Return the (X, Y) coordinate for the center point of the cell that contains the specified text.  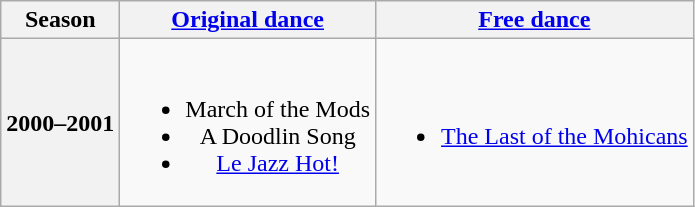
March of the Mods A Doodlin Song Le Jazz Hot! (248, 122)
The Last of the Mohicans (535, 122)
Original dance (248, 20)
Free dance (535, 20)
Season (60, 20)
2000–2001 (60, 122)
